Extract the (x, y) coordinate from the center of the cell holding the provided text.  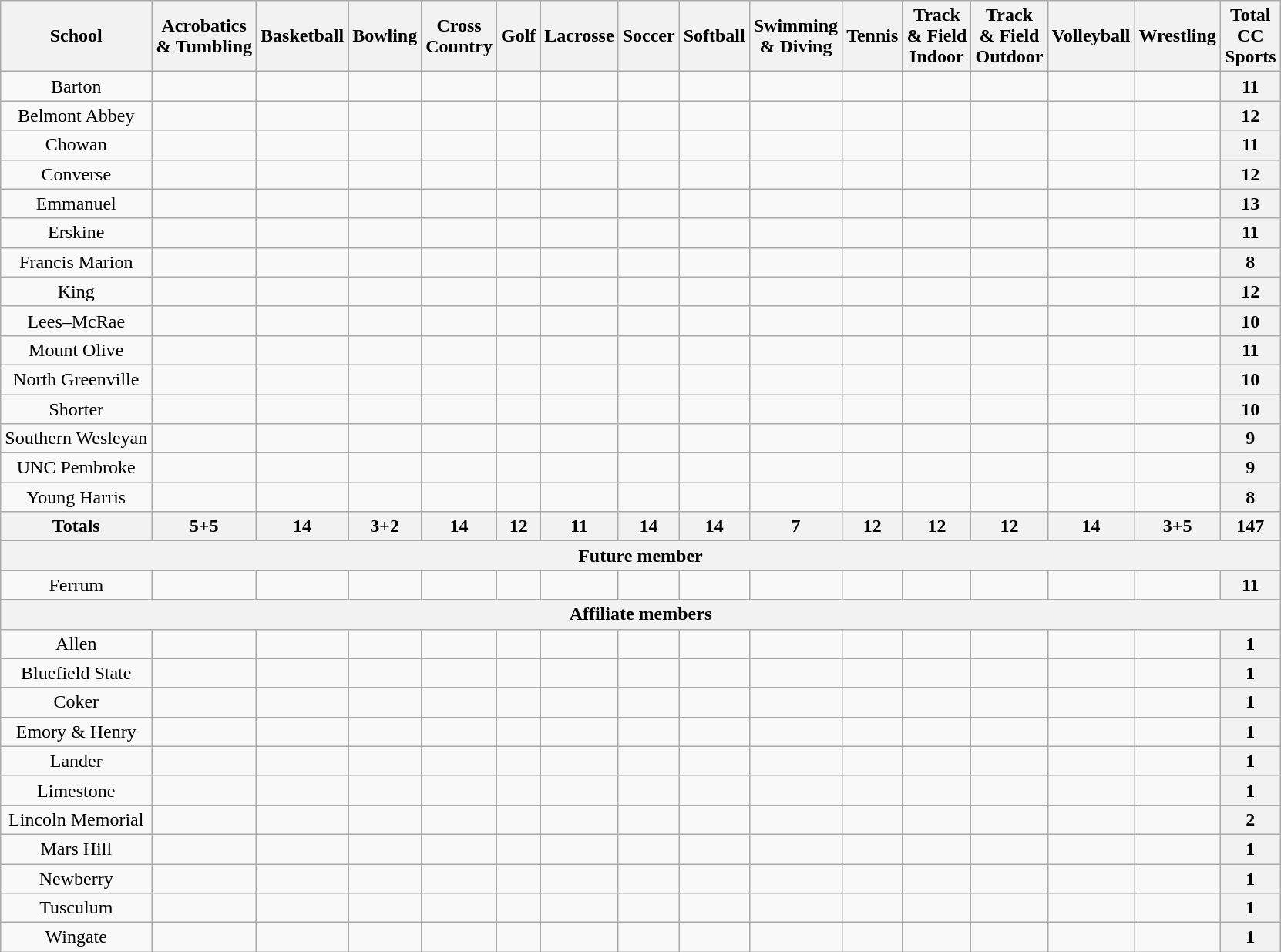
Track& FieldOutdoor (1010, 36)
Tusculum (76, 908)
Bowling (385, 36)
13 (1250, 204)
Lander (76, 761)
Bluefield State (76, 673)
Track& FieldIndoor (937, 36)
Mount Olive (76, 350)
Golf (518, 36)
Coker (76, 702)
Limestone (76, 790)
5+5 (204, 526)
Softball (714, 36)
147 (1250, 526)
Acrobatics& Tumbling (204, 36)
Shorter (76, 409)
Southern Wesleyan (76, 439)
Francis Marion (76, 262)
Erskine (76, 233)
Emmanuel (76, 204)
Future member (640, 556)
Barton (76, 86)
Affiliate members (640, 614)
2 (1250, 819)
King (76, 291)
Swimming& Diving (795, 36)
3+2 (385, 526)
Totals (76, 526)
North Greenville (76, 379)
Basketball (302, 36)
Mars Hill (76, 849)
Volleyball (1091, 36)
UNC Pembroke (76, 468)
TotalCCSports (1250, 36)
Allen (76, 644)
CrossCountry (459, 36)
Lincoln Memorial (76, 819)
Converse (76, 174)
Wingate (76, 937)
Tennis (872, 36)
3+5 (1178, 526)
Wrestling (1178, 36)
Belmont Abbey (76, 116)
Newberry (76, 878)
Soccer (649, 36)
School (76, 36)
Lacrosse (580, 36)
Chowan (76, 145)
7 (795, 526)
Young Harris (76, 497)
Ferrum (76, 585)
Emory & Henry (76, 732)
Lees–McRae (76, 321)
